Search for the cell housing the specified text and yield its (X, Y) center coordinate. 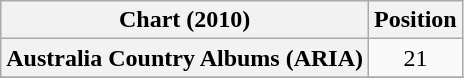
21 (416, 58)
Position (416, 20)
Australia Country Albums (ARIA) (185, 58)
Chart (2010) (185, 20)
